Identify which cell holds the provided text, then report its (x, y) central coordinate. 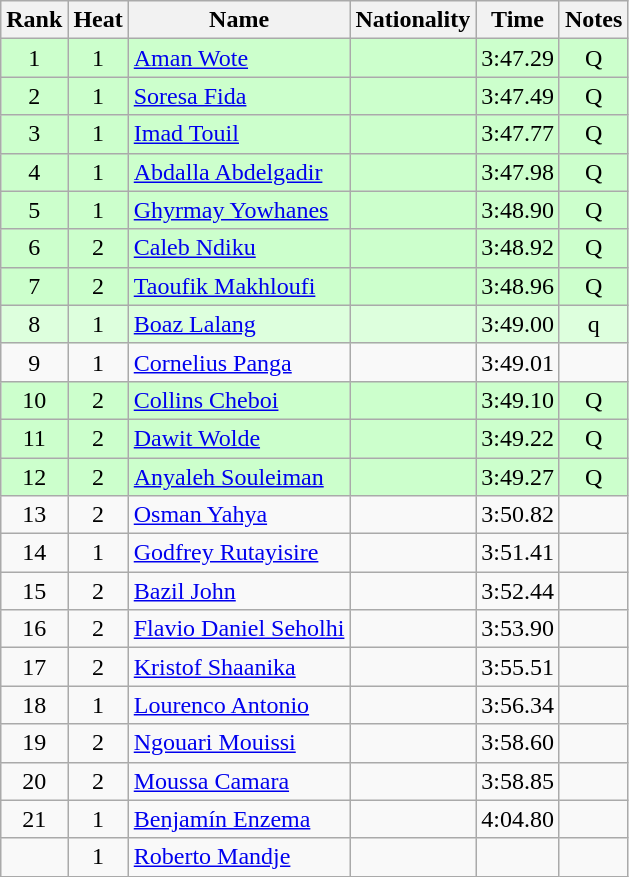
20 (34, 781)
Caleb Ndiku (239, 248)
Aman Wote (239, 58)
3:49.01 (518, 362)
4 (34, 172)
7 (34, 286)
3:47.29 (518, 58)
Flavio Daniel Seholhi (239, 629)
3:55.51 (518, 667)
19 (34, 743)
12 (34, 477)
21 (34, 819)
Rank (34, 20)
3:48.90 (518, 210)
3:48.96 (518, 286)
Ngouari Mouissi (239, 743)
Abdalla Abdelgadir (239, 172)
3:56.34 (518, 705)
9 (34, 362)
Ghyrmay Yowhanes (239, 210)
Kristof Shaanika (239, 667)
3:49.00 (518, 324)
18 (34, 705)
3:47.98 (518, 172)
Godfrey Rutayisire (239, 553)
3:58.60 (518, 743)
Name (239, 20)
13 (34, 515)
Imad Touil (239, 134)
3:49.27 (518, 477)
15 (34, 591)
Time (518, 20)
Roberto Mandje (239, 857)
Osman Yahya (239, 515)
10 (34, 400)
4:04.80 (518, 819)
3:48.92 (518, 248)
Notes (593, 20)
3 (34, 134)
16 (34, 629)
Lourenco Antonio (239, 705)
8 (34, 324)
Bazil John (239, 591)
5 (34, 210)
Taoufik Makhloufi (239, 286)
Boaz Lalang (239, 324)
3:50.82 (518, 515)
11 (34, 438)
Soresa Fida (239, 96)
3:47.49 (518, 96)
Nationality (413, 20)
3:49.10 (518, 400)
Cornelius Panga (239, 362)
Dawit Wolde (239, 438)
3:49.22 (518, 438)
Collins Cheboi (239, 400)
3:58.85 (518, 781)
3:52.44 (518, 591)
3:51.41 (518, 553)
Moussa Camara (239, 781)
3:47.77 (518, 134)
Anyaleh Souleiman (239, 477)
14 (34, 553)
q (593, 324)
3:53.90 (518, 629)
Benjamín Enzema (239, 819)
6 (34, 248)
17 (34, 667)
Heat (98, 20)
